Extract the [x, y] coordinate from the center of the cell holding the provided text.  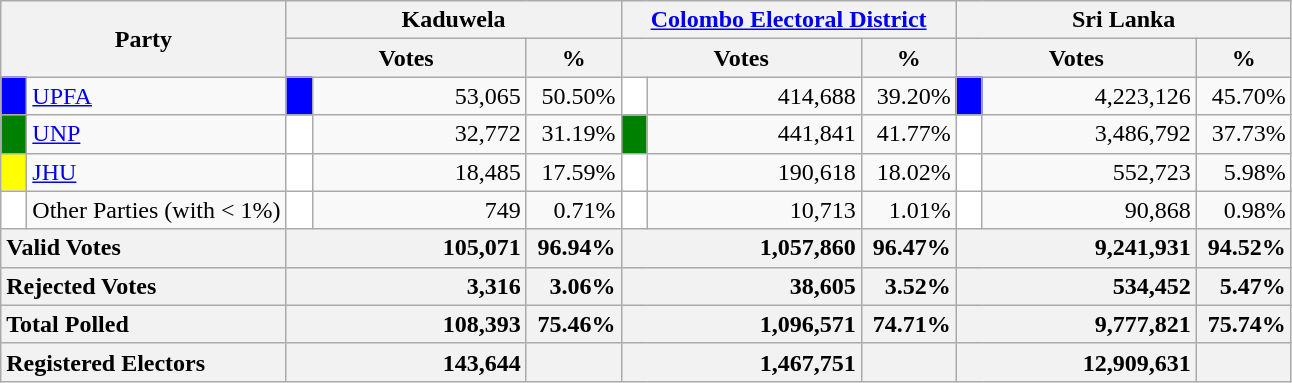
3,316 [406, 286]
10,713 [754, 210]
441,841 [754, 134]
5.98% [1244, 172]
37.73% [1244, 134]
74.71% [908, 324]
143,644 [406, 362]
UPFA [156, 96]
1,096,571 [741, 324]
17.59% [574, 172]
Colombo Electoral District [788, 20]
190,618 [754, 172]
38,605 [741, 286]
UNP [156, 134]
4,223,126 [1089, 96]
108,393 [406, 324]
Party [144, 39]
45.70% [1244, 96]
96.47% [908, 248]
105,071 [406, 248]
Valid Votes [144, 248]
Registered Electors [144, 362]
18,485 [419, 172]
94.52% [1244, 248]
3.52% [908, 286]
Kaduwela [454, 20]
552,723 [1089, 172]
1,057,860 [741, 248]
1,467,751 [741, 362]
90,868 [1089, 210]
0.71% [574, 210]
12,909,631 [1076, 362]
31.19% [574, 134]
9,241,931 [1076, 248]
96.94% [574, 248]
Rejected Votes [144, 286]
75.74% [1244, 324]
50.50% [574, 96]
Total Polled [144, 324]
Sri Lanka [1124, 20]
749 [419, 210]
18.02% [908, 172]
1.01% [908, 210]
75.46% [574, 324]
9,777,821 [1076, 324]
Other Parties (with < 1%) [156, 210]
5.47% [1244, 286]
414,688 [754, 96]
53,065 [419, 96]
32,772 [419, 134]
41.77% [908, 134]
3.06% [574, 286]
JHU [156, 172]
3,486,792 [1089, 134]
0.98% [1244, 210]
534,452 [1076, 286]
39.20% [908, 96]
